Capture the cell that displays the provided text and extract its [X, Y] central coordinate. 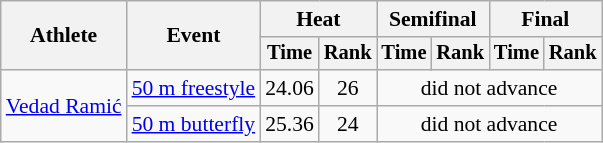
50 m butterfly [194, 124]
Vedad Ramić [64, 106]
24 [348, 124]
Final [545, 19]
Athlete [64, 36]
26 [348, 88]
Event [194, 36]
25.36 [290, 124]
Semifinal [432, 19]
50 m freestyle [194, 88]
Heat [318, 19]
24.06 [290, 88]
